Scan for the cell matching the given text and deliver its [X, Y] coordinate at center. 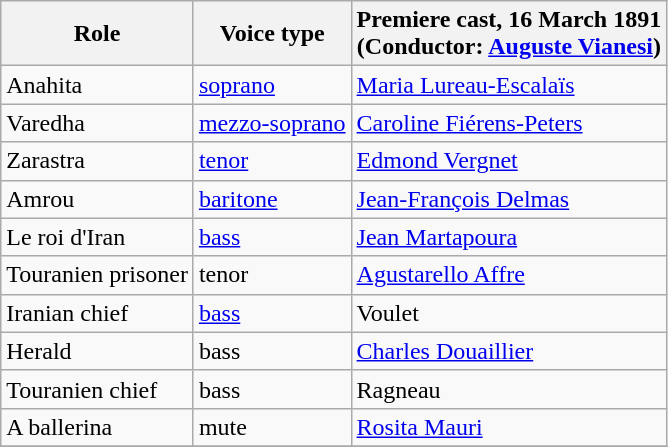
Ragneau [509, 389]
mute [272, 427]
Charles Douaillier [509, 351]
Agustarello Affre [509, 275]
Caroline Fiérens-Peters [509, 123]
Maria Lureau-Escalaïs [509, 85]
mezzo-soprano [272, 123]
Touranien prisoner [98, 275]
Voulet [509, 313]
Touranien chief [98, 389]
Anahita [98, 85]
Le roi d'Iran [98, 237]
Iranian chief [98, 313]
Edmond Vergnet [509, 161]
Zarastra [98, 161]
Herald [98, 351]
baritone [272, 199]
soprano [272, 85]
Jean-François Delmas [509, 199]
Premiere cast, 16 March 1891(Conductor: Auguste Vianesi) [509, 34]
Varedha [98, 123]
Rosita Mauri [509, 427]
Jean Martapoura [509, 237]
A ballerina [98, 427]
Role [98, 34]
Voice type [272, 34]
Amrou [98, 199]
